Return the [X, Y] coordinate for the center point of the cell that contains the specified text.  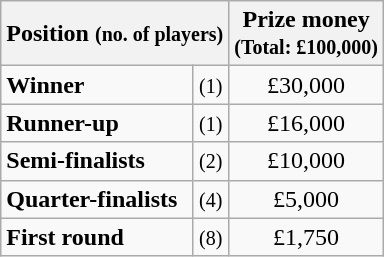
£16,000 [306, 123]
£30,000 [306, 85]
(8) [211, 237]
Winner [97, 85]
First round [97, 237]
Semi-finalists [97, 161]
Runner-up [97, 123]
Prize money(Total: £100,000) [306, 34]
£5,000 [306, 199]
£10,000 [306, 161]
(2) [211, 161]
Position (no. of players) [115, 34]
Quarter-finalists [97, 199]
(4) [211, 199]
£1,750 [306, 237]
